Return [X, Y] of the center of cell containing provided text 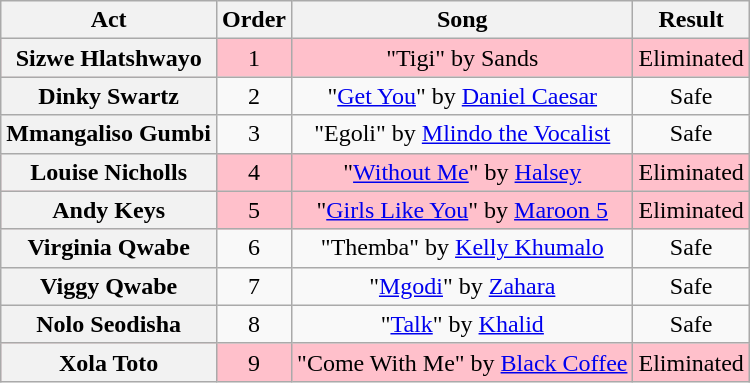
Nolo Seodisha [109, 324]
Song [462, 20]
Dinky Swartz [109, 96]
7 [254, 286]
Virginia Qwabe [109, 248]
8 [254, 324]
Viggy Qwabe [109, 286]
"Girls Like You" by Maroon 5 [462, 210]
Sizwe Hlatshwayo [109, 58]
"Talk" by Khalid [462, 324]
Louise Nicholls [109, 172]
9 [254, 362]
Result [691, 20]
"Get You" by Daniel Caesar [462, 96]
5 [254, 210]
2 [254, 96]
Act [109, 20]
3 [254, 134]
"Without Me" by Halsey [462, 172]
"Themba" by Kelly Khumalo [462, 248]
1 [254, 58]
Mmangaliso Gumbi [109, 134]
Andy Keys [109, 210]
Order [254, 20]
"Tigi" by Sands [462, 58]
Xola Toto [109, 362]
6 [254, 248]
"Mgodi" by Zahara [462, 286]
4 [254, 172]
"Egoli" by Mlindo the Vocalist [462, 134]
"Come With Me" by Black Coffee [462, 362]
